Detect which cell encompasses the target text, then output its [X, Y] center coordinate. 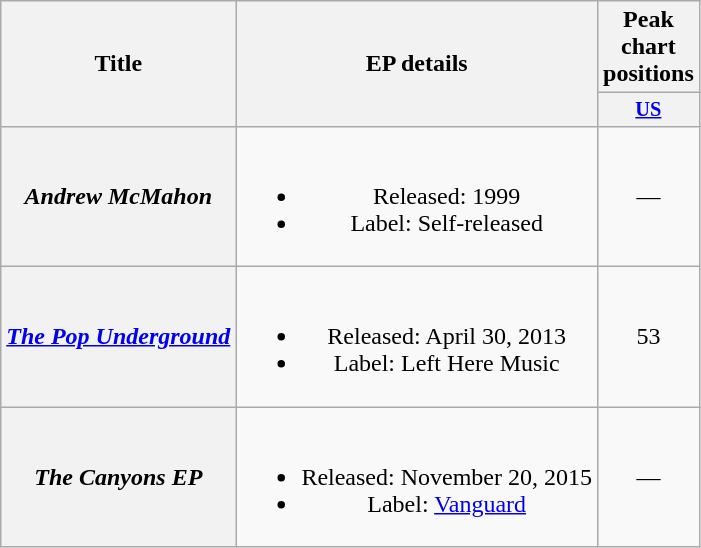
Released: November 20, 2015Label: Vanguard [417, 477]
Peak chart positions [649, 47]
Released: April 30, 2013Label: Left Here Music [417, 337]
EP details [417, 64]
The Pop Underground [118, 337]
US [649, 110]
Andrew McMahon [118, 196]
The Canyons EP [118, 477]
53 [649, 337]
Title [118, 64]
Released: 1999Label: Self-released [417, 196]
